Detect which cell encompasses the target text, then output its (x, y) center coordinate. 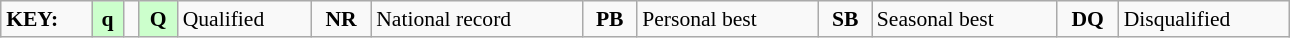
Disqualified (1204, 19)
Personal best (728, 19)
National record (476, 19)
DQ (1088, 19)
Qualified (244, 19)
PB (610, 19)
q (108, 19)
NR (341, 19)
SB (846, 19)
Seasonal best (964, 19)
KEY: (46, 19)
Q (158, 19)
